From the cell containing the given text, extract its center point as (x, y) coordinate. 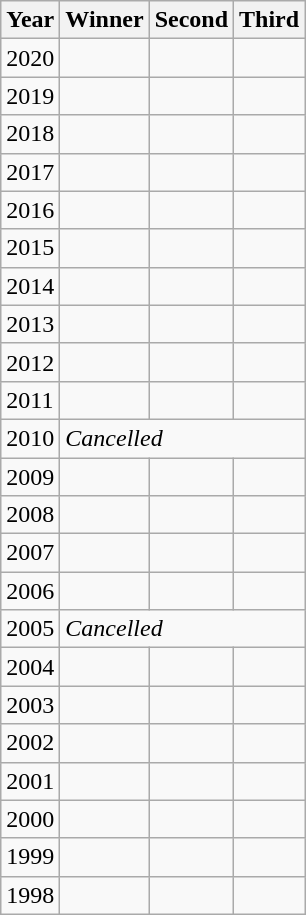
2013 (30, 324)
2010 (30, 438)
Second (191, 20)
2016 (30, 210)
2007 (30, 553)
2019 (30, 96)
Year (30, 20)
1998 (30, 895)
2003 (30, 705)
2017 (30, 172)
2020 (30, 58)
2011 (30, 400)
2015 (30, 248)
2001 (30, 781)
Third (270, 20)
2014 (30, 286)
2012 (30, 362)
2008 (30, 515)
Winner (104, 20)
2018 (30, 134)
2005 (30, 629)
2002 (30, 743)
2000 (30, 819)
1999 (30, 857)
2006 (30, 591)
2009 (30, 477)
2004 (30, 667)
